From the cell containing the given text, extract its center point as [x, y] coordinate. 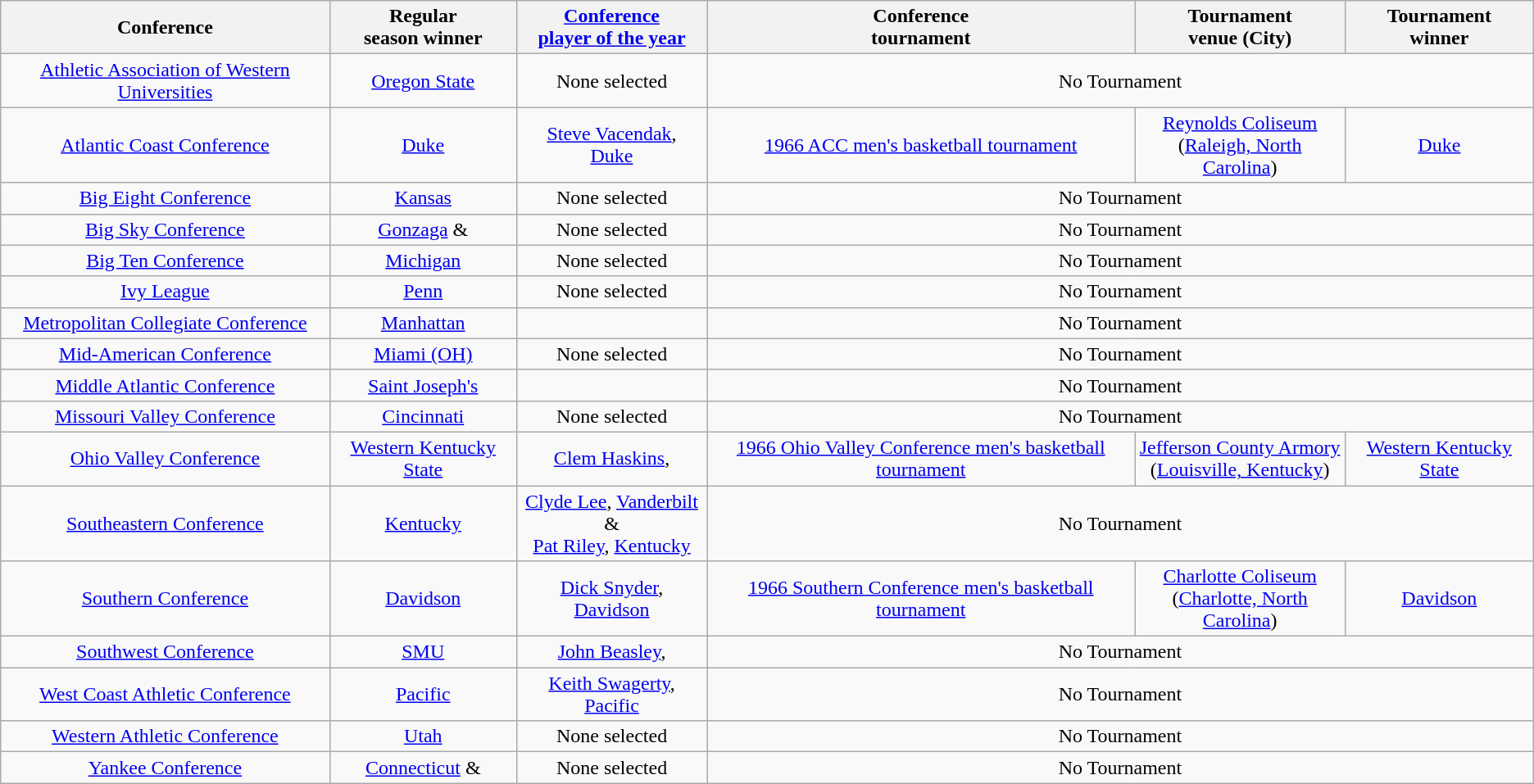
Gonzaga & [423, 229]
Penn [423, 292]
Saint Joseph's [423, 385]
Pacific [423, 695]
John Beasley, [611, 652]
Southeastern Conference [166, 523]
1966 ACC men's basketball tournament [921, 145]
Keith Swagerty, Pacific [611, 695]
Miami (OH) [423, 354]
Steve Vacendak,Duke [611, 145]
West Coast Athletic Conference [166, 695]
Michigan [423, 261]
Mid-American Conference [166, 354]
Southern Conference [166, 599]
Conference [166, 28]
Clyde Lee, Vanderbilt &Pat Riley, Kentucky [611, 523]
Big Eight Conference [166, 198]
Ohio Valley Conference [166, 459]
Reynolds Coliseum(Raleigh, North Carolina) [1241, 145]
Clem Haskins, [611, 459]
Big Sky Conference [166, 229]
1966 Ohio Valley Conference men's basketball tournament [921, 459]
Atlantic Coast Conference [166, 145]
Utah [423, 736]
Regular season winner [423, 28]
Missouri Valley Conference [166, 416]
Ivy League [166, 292]
Athletic Association of Western Universities [166, 80]
Kentucky [423, 523]
Big Ten Conference [166, 261]
Manhattan [423, 323]
Kansas [423, 198]
Middle Atlantic Conference [166, 385]
Connecticut & [423, 768]
Dick Snyder, Davidson [611, 599]
Tournament venue (City) [1241, 28]
Tournament winner [1439, 28]
Southwest Conference [166, 652]
Western Athletic Conference [166, 736]
Yankee Conference [166, 768]
Jefferson County Armory(Louisville, Kentucky) [1241, 459]
Conference tournament [921, 28]
Metropolitan Collegiate Conference [166, 323]
Charlotte Coliseum(Charlotte, North Carolina) [1241, 599]
Cincinnati [423, 416]
Oregon State [423, 80]
SMU [423, 652]
Conference player of the year [611, 28]
1966 Southern Conference men's basketball tournament [921, 599]
